Return (X, Y) of the center of cell containing provided text 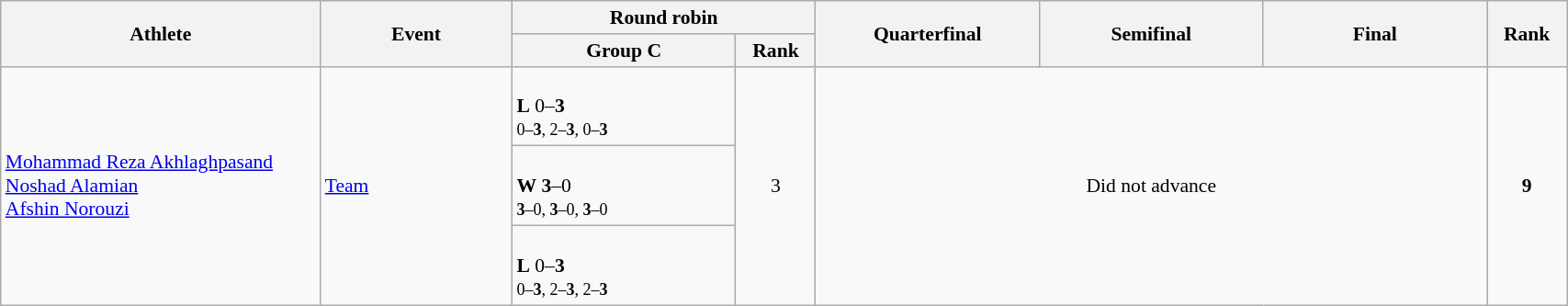
Group C (624, 51)
L 0–30–3, 2–3, 2–3 (624, 266)
9 (1527, 186)
Did not advance (1152, 186)
3 (775, 186)
Athlete (161, 33)
Round robin (663, 17)
Semifinal (1151, 33)
L 0–30–3, 2–3, 0–3 (624, 107)
Event (417, 33)
Final (1375, 33)
Mohammad Reza AkhlaghpasandNoshad AlamianAfshin Norouzi (161, 186)
Team (417, 186)
W 3–03–0, 3–0, 3–0 (624, 186)
Quarterfinal (928, 33)
